From the cell containing the given text, extract its center point as (x, y) coordinate. 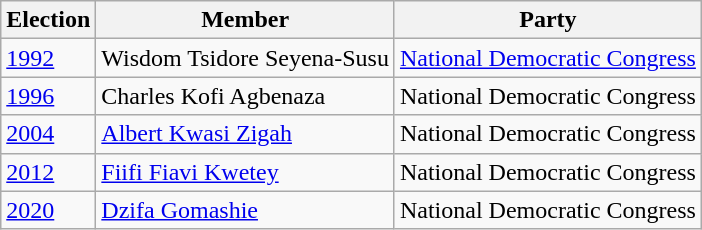
Fiifi Fiavi Kwetey (246, 172)
Charles Kofi Agbenaza (246, 96)
2012 (48, 172)
Election (48, 20)
1996 (48, 96)
1992 (48, 58)
Wisdom Tsidore Seyena-Susu (246, 58)
Member (246, 20)
Albert Kwasi Zigah (246, 134)
Dzifa Gomashie (246, 210)
2020 (48, 210)
2004 (48, 134)
Party (548, 20)
